Locate the cell with the specified text and output its [x, y] center coordinate. 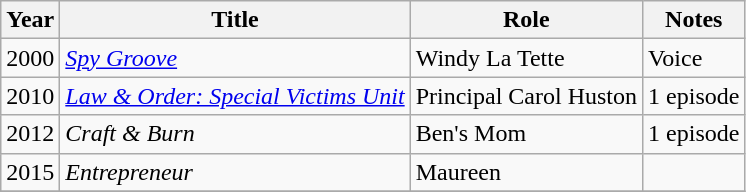
Windy La Tette [526, 58]
Notes [694, 20]
Title [235, 20]
Ben's Mom [526, 134]
2010 [30, 96]
Maureen [526, 172]
2012 [30, 134]
Law & Order: Special Victims Unit [235, 96]
2000 [30, 58]
Principal Carol Huston [526, 96]
Role [526, 20]
Voice [694, 58]
Year [30, 20]
Entrepreneur [235, 172]
Spy Groove [235, 58]
2015 [30, 172]
Craft & Burn [235, 134]
